Detect which cell encompasses the target text, then output its (X, Y) center coordinate. 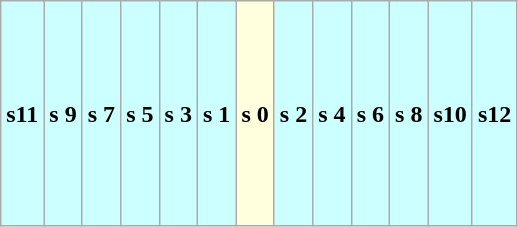
s 4 (332, 114)
s11 (22, 114)
s 6 (370, 114)
s 5 (140, 114)
s10 (450, 114)
s12 (494, 114)
s 2 (293, 114)
s 1 (216, 114)
s 3 (178, 114)
s 7 (101, 114)
s 8 (409, 114)
s 9 (63, 114)
s 0 (255, 114)
